Scan for the cell matching the given text and deliver its [x, y] coordinate at center. 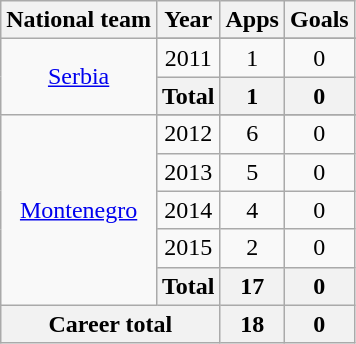
National team [79, 20]
Year [188, 20]
2012 [188, 134]
Career total [110, 324]
4 [252, 210]
6 [252, 134]
2014 [188, 210]
2013 [188, 172]
Montenegro [79, 210]
Apps [252, 20]
2015 [188, 248]
5 [252, 172]
2011 [188, 58]
18 [252, 324]
2 [252, 248]
Serbia [79, 77]
17 [252, 286]
Goals [319, 20]
